From the cell containing the given text, extract its center point as (X, Y) coordinate. 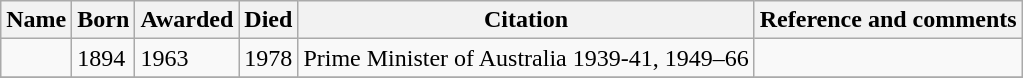
Born (104, 20)
1894 (104, 58)
Citation (526, 20)
Awarded (187, 20)
Prime Minister of Australia 1939-41, 1949–66 (526, 58)
Reference and comments (888, 20)
Name (36, 20)
1963 (187, 58)
1978 (268, 58)
Died (268, 20)
